Pinpoint the cell where the given text exists, returning its (X, Y) midpoint coordinate. 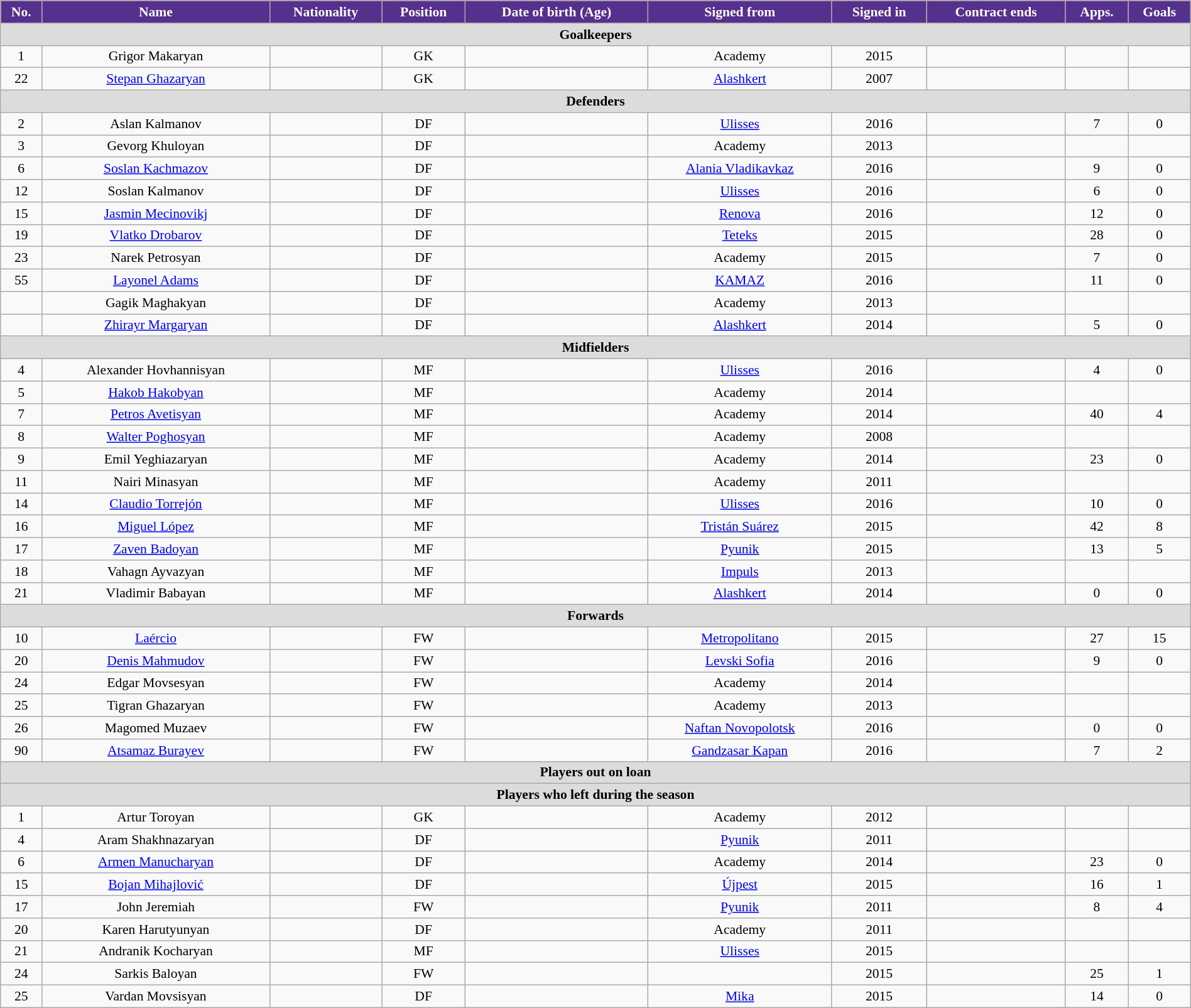
Gandzasar Kapan (740, 751)
40 (1097, 415)
Naftan Novopolotsk (740, 728)
Goalkeepers (595, 35)
Soslan Kachmazov (156, 169)
Hakob Hakobyan (156, 393)
18 (21, 572)
Laércio (156, 639)
Signed from (740, 12)
Grigor Makaryan (156, 57)
Zaven Badoyan (156, 549)
Gevorg Khuloyan (156, 146)
Teteks (740, 236)
Contract ends (996, 12)
Újpest (740, 885)
Vladimir Babayan (156, 593)
Defenders (595, 102)
Andranik Kocharyan (156, 951)
Petros Avetisyan (156, 415)
Emil Yeghiazaryan (156, 460)
Vahagn Ayvazyan (156, 572)
13 (1097, 549)
Atsamaz Burayev (156, 751)
Players who left during the season (595, 795)
Narek Petrosyan (156, 258)
27 (1097, 639)
No. (21, 12)
Players out on loan (595, 772)
Levski Sofia (740, 661)
Jasmin Mecinovikj (156, 214)
Name (156, 12)
Tristán Suárez (740, 527)
2007 (879, 79)
28 (1097, 236)
Claudio Torrejón (156, 504)
Forwards (595, 616)
19 (21, 236)
Edgar Movsesyan (156, 683)
Signed in (879, 12)
Apps. (1097, 12)
55 (21, 281)
Armen Manucharyan (156, 862)
42 (1097, 527)
2008 (879, 437)
Artur Toroyan (156, 818)
Stepan Ghazaryan (156, 79)
Magomed Muzaev (156, 728)
Nationality (325, 12)
Aram Shakhnazaryan (156, 840)
Renova (740, 214)
Impuls (740, 572)
Mika (740, 997)
90 (21, 751)
Alexander Hovhannisyan (156, 370)
Zhirayr Margaryan (156, 325)
Gagik Maghakyan (156, 303)
Tigran Ghazaryan (156, 706)
Position (423, 12)
Vardan Movsisyan (156, 997)
Sarkis Baloyan (156, 974)
Miguel López (156, 527)
22 (21, 79)
Denis Mahmudov (156, 661)
Soslan Kalmanov (156, 191)
Alania Vladikavkaz (740, 169)
Walter Poghosyan (156, 437)
Vlatko Drobarov (156, 236)
Layonel Adams (156, 281)
John Jeremiah (156, 907)
Nairi Minasyan (156, 482)
Midfielders (595, 348)
3 (21, 146)
KAMAZ (740, 281)
Karen Harutyunyan (156, 929)
Date of birth (Age) (557, 12)
26 (21, 728)
2012 (879, 818)
Bojan Mihajlović (156, 885)
Metropolitano (740, 639)
Aslan Kalmanov (156, 124)
Goals (1160, 12)
